Identify which cell holds the provided text, then report its [x, y] central coordinate. 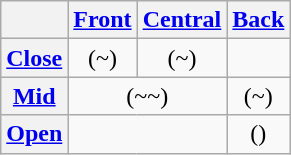
Open [34, 134]
Close [34, 58]
Back [258, 20]
() [258, 134]
Front [102, 20]
Mid [34, 96]
(~~) [148, 96]
Central [182, 20]
